Scan for the cell matching the given text and deliver its [x, y] coordinate at center. 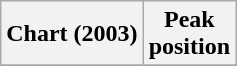
Chart (2003) [72, 34]
Peakposition [189, 34]
